Determine the (X, Y) coordinate at the center of the cell enclosing the given text.  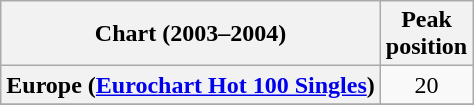
20 (426, 85)
Europe (Eurochart Hot 100 Singles) (191, 85)
Peakposition (426, 34)
Chart (2003–2004) (191, 34)
